From the cell containing the given text, extract its center point as (x, y) coordinate. 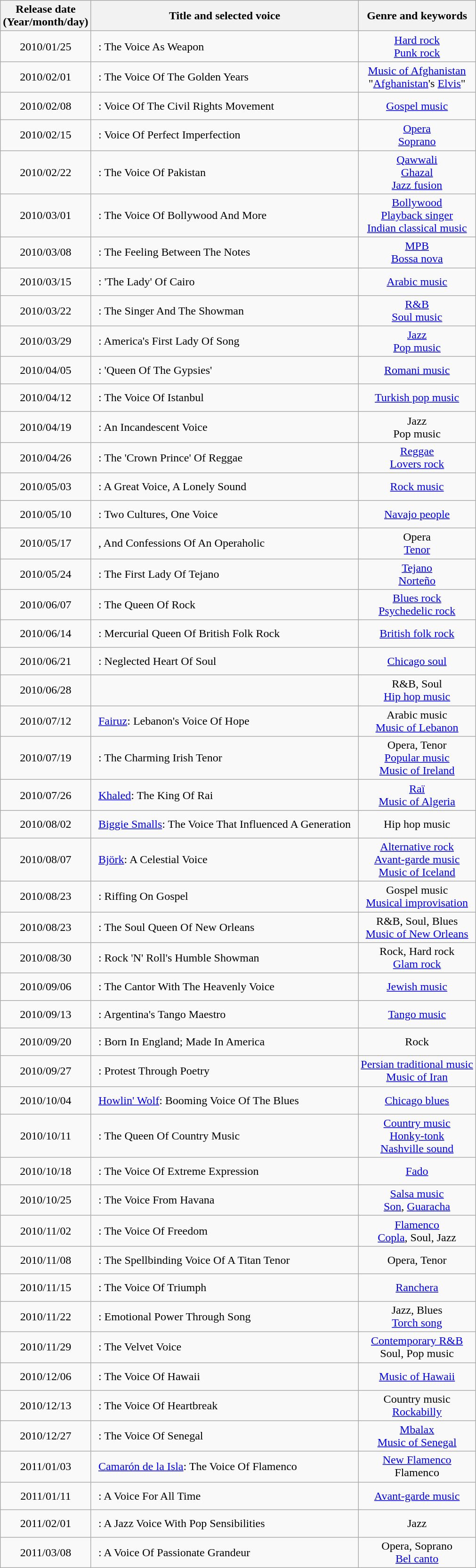
Hip hop music (417, 824)
: The Voice From Havana (225, 1200)
2010/03/08 (46, 252)
Jazz, BluesTorch song (417, 1317)
Jewish music (417, 987)
2010/05/17 (46, 543)
: The Voice Of Pakistan (225, 172)
2011/01/11 (46, 1495)
Country musicRockabilly (417, 1405)
2010/10/04 (46, 1100)
: The Voice As Weapon (225, 46)
: The Voice Of Hawaii (225, 1376)
Rock, Hard rockGlam rock (417, 958)
Fairuz: Lebanon's Voice Of Hope (225, 721)
: A Great Voice, A Lonely Sound (225, 486)
: A Voice For All Time (225, 1495)
: The Soul Queen Of New Orleans (225, 927)
2010/05/10 (46, 514)
Ranchera (417, 1287)
: The Queen Of Rock (225, 605)
: A Jazz Voice With Pop Sensibilities (225, 1523)
2010/08/07 (46, 859)
2010/11/02 (46, 1231)
Release date(Year/month/day) (46, 16)
2010/02/08 (46, 106)
: Two Cultures, One Voice (225, 514)
2010/04/05 (46, 370)
2011/02/01 (46, 1523)
TejanoNorteño (417, 574)
: The 'Crown Prince' Of Reggae (225, 458)
Camarón de la Isla: The Voice Of Flamenco (225, 1466)
Alternative rock Avant-garde musicMusic of Iceland (417, 859)
: The Spellbinding Voice Of A Titan Tenor (225, 1260)
British folk rock (417, 634)
: Mercurial Queen Of British Folk Rock (225, 634)
Salsa musicSon, Guaracha (417, 1200)
2010/08/02 (46, 824)
2010/02/01 (46, 77)
2010/01/25 (46, 46)
Blues rockPsychedelic rock (417, 605)
R&B, SoulHip hop music (417, 690)
Chicago blues (417, 1100)
2010/07/19 (46, 758)
: Voice Of Perfect Imperfection (225, 135)
2010/04/12 (46, 398)
2010/02/22 (46, 172)
2010/03/22 (46, 311)
MPBBossa nova (417, 252)
FlamencoCopla, Soul, Jazz (417, 1231)
OperaTenor (417, 543)
Turkish pop music (417, 398)
Hard rock Punk rock (417, 46)
Chicago soul (417, 661)
: The Voice Of Freedom (225, 1231)
, And Confessions Of An Operaholic (225, 543)
2010/11/15 (46, 1287)
BollywoodPlayback singerIndian classical music (417, 216)
2010/05/24 (46, 574)
R&B, Soul, BluesMusic of New Orleans (417, 927)
2011/01/03 (46, 1466)
: Rock 'N' Roll's Humble Showman (225, 958)
: The Queen Of Country Music (225, 1136)
: Riffing On Gospel (225, 897)
2010/09/20 (46, 1042)
2010/08/30 (46, 958)
Howlin' Wolf: Booming Voice Of The Blues (225, 1100)
: The Charming Irish Tenor (225, 758)
Rock music (417, 486)
Genre and keywords (417, 16)
Arabic musicMusic of Lebanon (417, 721)
2010/06/21 (46, 661)
Opera, SopranoBel canto (417, 1552)
: Born In England; Made In America (225, 1042)
MbalaxMusic of Senegal (417, 1436)
: The Voice Of Heartbreak (225, 1405)
2011/03/08 (46, 1552)
Opera, Tenor (417, 1260)
Tango music (417, 1014)
: An Incandescent Voice (225, 427)
2010/07/26 (46, 795)
Title and selected voice (225, 16)
: A Voice Of Passionate Grandeur (225, 1552)
2010/03/01 (46, 216)
Navajo people (417, 514)
2010/07/12 (46, 721)
: Emotional Power Through Song (225, 1317)
Opera, TenorPopular musicMusic of Ireland (417, 758)
2010/11/29 (46, 1347)
2010/05/03 (46, 486)
2010/04/26 (46, 458)
Fado (417, 1171)
R&BSoul music (417, 311)
Khaled: The King Of Rai (225, 795)
: The Voice Of Triumph (225, 1287)
: 'The Lady' Of Cairo (225, 282)
: The Voice Of Bollywood And More (225, 216)
Romani music (417, 370)
2010/10/18 (46, 1171)
QawwaliGhazalJazz fusion (417, 172)
2010/03/29 (46, 341)
Country musicHonky-tonkNashville sound (417, 1136)
Music of Hawaii (417, 1376)
Arabic music (417, 282)
2010/12/06 (46, 1376)
Avant-garde music (417, 1495)
2010/09/27 (46, 1071)
RaïMusic of Algeria (417, 795)
2010/09/06 (46, 987)
Gospel music (417, 106)
2010/09/13 (46, 1014)
Jazz (417, 1523)
: The Voice Of The Golden Years (225, 77)
Music of Afghanistan"Afghanistan's Elvis" (417, 77)
2010/03/15 (46, 282)
: America's First Lady Of Song (225, 341)
: 'Queen Of The Gypsies' (225, 370)
2010/10/11 (46, 1136)
: The Voice Of Senegal (225, 1436)
Gospel musicMusical improvisation (417, 897)
Biggie Smalls: The Voice That Influenced A Generation (225, 824)
ReggaeLovers rock (417, 458)
Persian traditional musicMusic of Iran (417, 1071)
: The Voice Of Istanbul (225, 398)
2010/11/08 (46, 1260)
2010/12/27 (46, 1436)
OperaSoprano (417, 135)
New FlamencoFlamenco (417, 1466)
2010/10/25 (46, 1200)
: The Cantor With The Heavenly Voice (225, 987)
: Protest Through Poetry (225, 1071)
: The Voice Of Extreme Expression (225, 1171)
: Argentina's Tango Maestro (225, 1014)
2010/06/07 (46, 605)
: The Singer And The Showman (225, 311)
: Voice Of The Civil Rights Movement (225, 106)
Björk: A Celestial Voice (225, 859)
2010/11/22 (46, 1317)
: The Velvet Voice (225, 1347)
Contemporary R&BSoul, Pop music (417, 1347)
2010/04/19 (46, 427)
2010/02/15 (46, 135)
2010/06/14 (46, 634)
2010/06/28 (46, 690)
2010/12/13 (46, 1405)
: Neglected Heart Of Soul (225, 661)
: The First Lady Of Tejano (225, 574)
Rock (417, 1042)
: The Feeling Between The Notes (225, 252)
